Return the (X, Y) coordinate for the center point of the cell that contains the specified text.  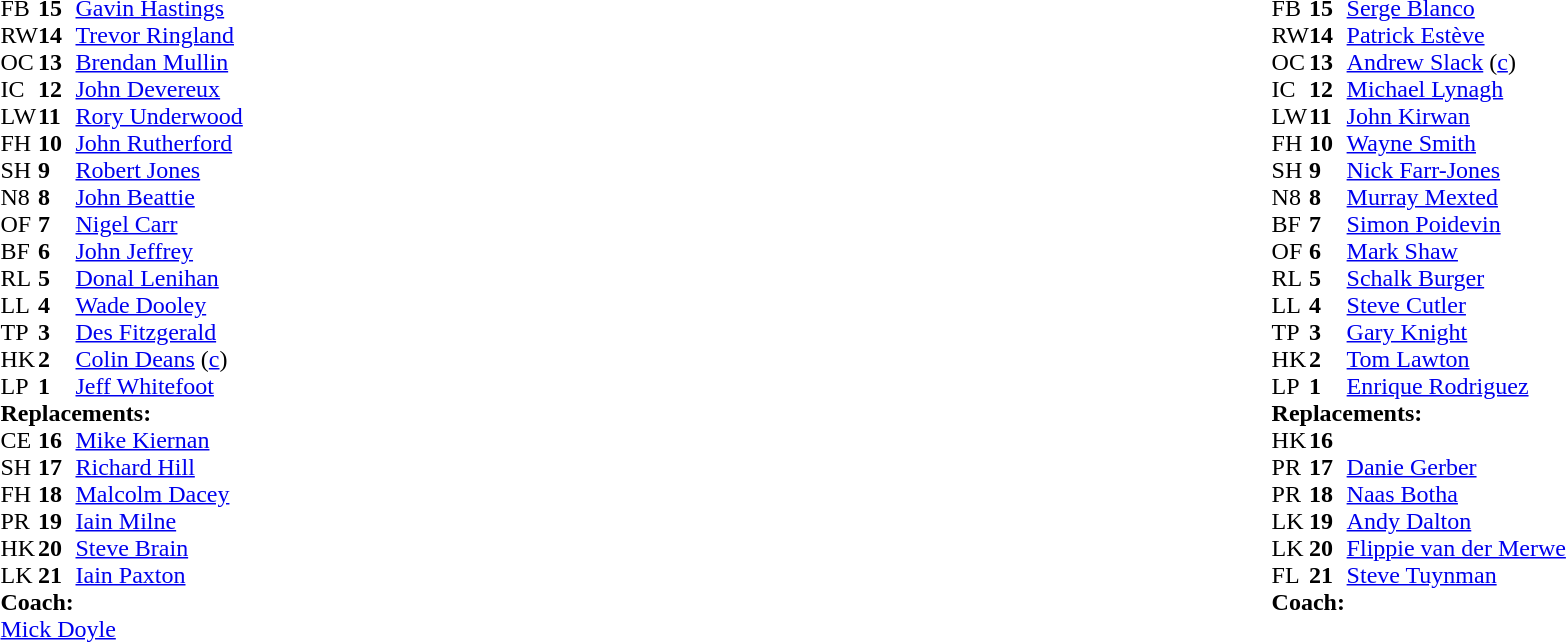
John Jeffrey (160, 252)
Rory Underwood (160, 116)
Trevor Ringland (160, 36)
Patrick Estève (1456, 36)
John Rutherford (160, 144)
Des Fitzgerald (160, 332)
FL (1291, 576)
Mike Kiernan (160, 440)
Wade Dooley (160, 306)
Wayne Smith (1456, 144)
Donal Lenihan (160, 278)
Simon Poidevin (1456, 224)
Iain Milne (160, 522)
Flippie van der Merwe (1456, 548)
John Beattie (160, 198)
John Devereux (160, 90)
Colin Deans (c) (160, 360)
Malcolm Dacey (160, 494)
Enrique Rodriguez (1456, 386)
Steve Cutler (1456, 306)
Andrew Slack (c) (1456, 62)
Naas Botha (1456, 494)
Mark Shaw (1456, 252)
Gary Knight (1456, 332)
Andy Dalton (1456, 522)
CE (19, 440)
Iain Paxton (160, 576)
Brendan Mullin (160, 62)
Steve Brain (160, 548)
Robert Jones (160, 170)
Tom Lawton (1456, 360)
Murray Mexted (1456, 198)
Nick Farr-Jones (1456, 170)
Richard Hill (160, 468)
Schalk Burger (1456, 278)
Danie Gerber (1456, 468)
Steve Tuynman (1456, 576)
John Kirwan (1456, 116)
Michael Lynagh (1456, 90)
Jeff Whitefoot (160, 386)
Nigel Carr (160, 224)
